Provide the (x, y) coordinate of the cell's center where the given text is located.  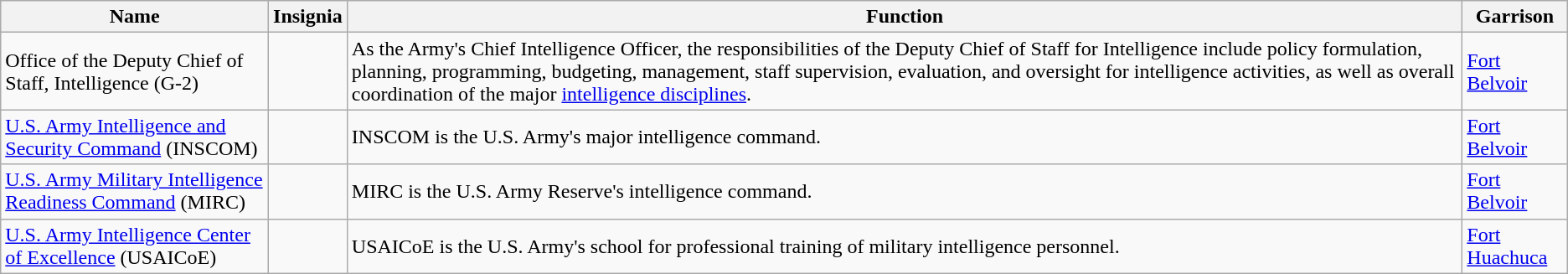
Office of the Deputy Chief of Staff, Intelligence (G-2) (135, 71)
Garrison (1514, 17)
U.S. Army Intelligence and Security Command (INSCOM) (135, 137)
Insignia (308, 17)
Fort Huachuca (1514, 246)
Function (905, 17)
INSCOM is the U.S. Army's major intelligence command. (905, 137)
USAICoE is the U.S. Army's school for professional training of military intelligence personnel. (905, 246)
MIRC is the U.S. Army Reserve's intelligence command. (905, 191)
U.S. Army Intelligence Center of Excellence (USAICoE) (135, 246)
U.S. Army Military Intelligence Readiness Command (MIRC) (135, 191)
Name (135, 17)
